Scan for the cell matching the given text and deliver its [x, y] coordinate at center. 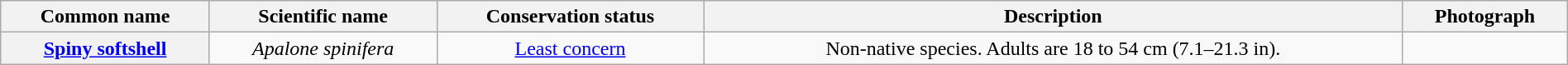
Apalone spinifera [323, 48]
Description [1054, 17]
Common name [106, 17]
Spiny softshell [106, 48]
Non-native species. Adults are 18 to 54 cm (7.1–21.3 in). [1054, 48]
Photograph [1485, 17]
Scientific name [323, 17]
Least concern [571, 48]
Conservation status [571, 17]
